Determine the (x, y) coordinate at the center of the cell enclosing the given text.  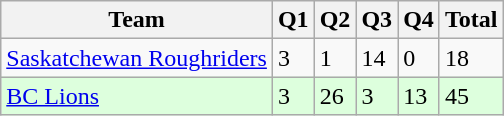
14 (377, 58)
Q4 (419, 20)
Total (471, 20)
1 (335, 58)
Team (137, 20)
0 (419, 58)
Q3 (377, 20)
Q1 (293, 20)
45 (471, 96)
Q2 (335, 20)
26 (335, 96)
13 (419, 96)
Saskatchewan Roughriders (137, 58)
18 (471, 58)
BC Lions (137, 96)
